For the text-containing cell, return its midpoint in (X, Y) coordinate format. 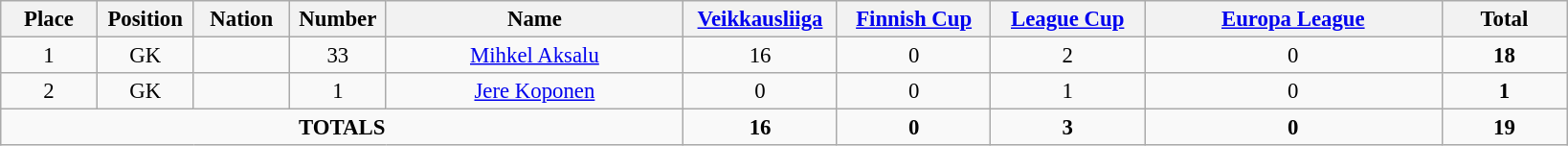
Jere Koponen (534, 91)
Nation (241, 19)
Position (146, 19)
Veikkausliiga (760, 19)
Finnish Cup (913, 19)
3 (1068, 128)
Place (50, 19)
18 (1505, 56)
TOTALS (343, 128)
Europa League (1294, 19)
Number (339, 19)
Mihkel Aksalu (534, 56)
League Cup (1068, 19)
Name (534, 19)
33 (339, 56)
19 (1505, 128)
Total (1505, 19)
